Return (x, y) of the center of cell containing provided text 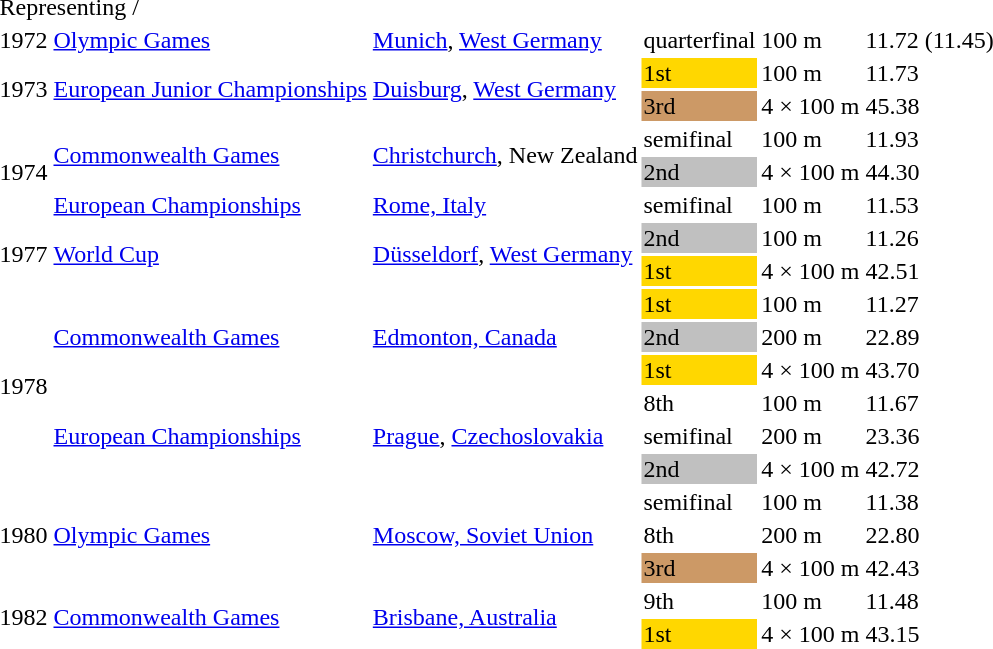
Christchurch, New Zealand (505, 156)
Duisburg, West Germany (505, 90)
Prague, Czechoslovakia (505, 436)
European Junior Championships (210, 90)
Düsseldorf, West Germany (505, 254)
Rome, Italy (505, 205)
Edmonton, Canada (505, 337)
quarterfinal (700, 40)
Moscow, Soviet Union (505, 535)
Brisbane, Australia (505, 618)
Munich, West Germany (505, 40)
World Cup (210, 254)
9th (700, 601)
